Output the [x, y] coordinate of the center of the cell containing the given text.  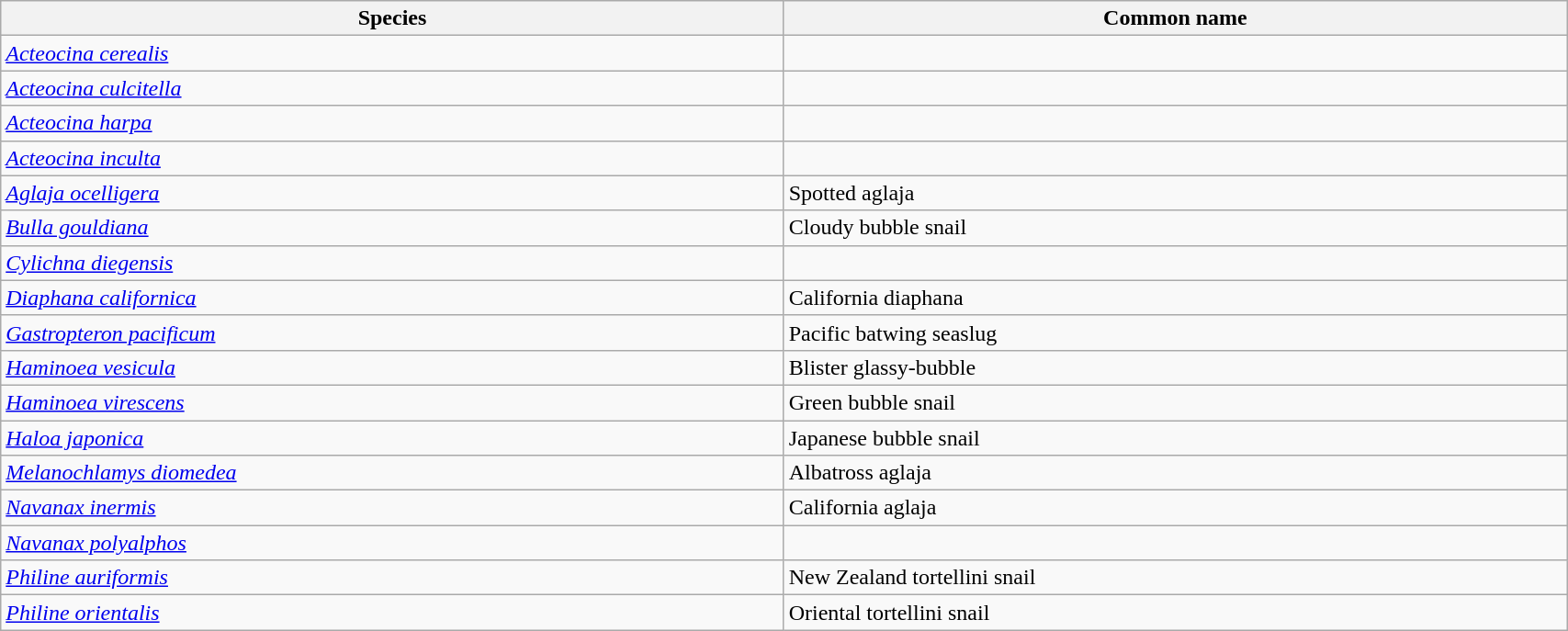
Haminoea vesicula [392, 367]
Japanese bubble snail [1175, 438]
Aglaja ocelligera [392, 193]
Navanax polyalphos [392, 543]
Green bubble snail [1175, 402]
Albatross aglaja [1175, 473]
Species [392, 18]
Diaphana californica [392, 298]
California diaphana [1175, 298]
Navanax inermis [392, 508]
Philine auriformis [392, 578]
Acteocina cerealis [392, 53]
Cylichna diegensis [392, 263]
Acteocina culcitella [392, 88]
Blister glassy-bubble [1175, 367]
Spotted aglaja [1175, 193]
New Zealand tortellini snail [1175, 578]
Philine orientalis [392, 613]
Cloudy bubble snail [1175, 228]
Common name [1175, 18]
California aglaja [1175, 508]
Oriental tortellini snail [1175, 613]
Acteocina harpa [392, 123]
Gastropteron pacificum [392, 332]
Acteocina inculta [392, 158]
Pacific batwing seaslug [1175, 332]
Bulla gouldiana [392, 228]
Haloa japonica [392, 438]
Haminoea virescens [392, 402]
Melanochlamys diomedea [392, 473]
